Extract the (X, Y) coordinate from the center of the cell holding the provided text.  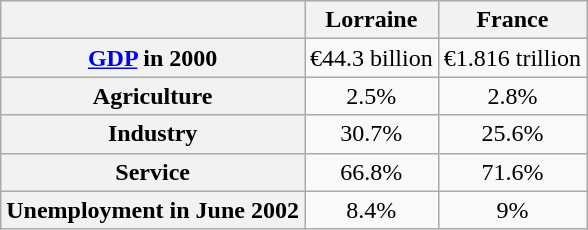
Lorraine (371, 20)
GDP in 2000 (153, 58)
€1.816 trillion (512, 58)
Industry (153, 134)
2.8% (512, 96)
Unemployment in June 2002 (153, 210)
30.7% (371, 134)
8.4% (371, 210)
Service (153, 172)
66.8% (371, 172)
Agriculture (153, 96)
71.6% (512, 172)
25.6% (512, 134)
2.5% (371, 96)
France (512, 20)
€44.3 billion (371, 58)
9% (512, 210)
